For the text-containing cell, return its midpoint in [x, y] coordinate format. 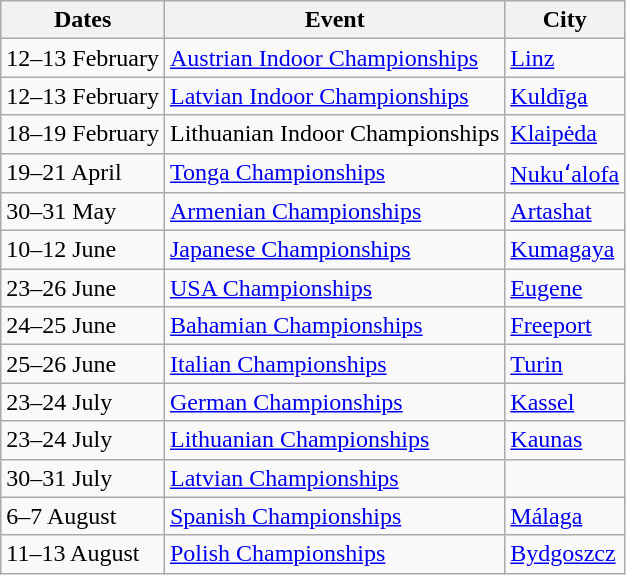
Polish Championships [334, 554]
Kassel [565, 402]
Linz [565, 58]
Málaga [565, 516]
10–12 June [83, 250]
18–19 February [83, 134]
Latvian Championships [334, 478]
Kaunas [565, 440]
Bahamian Championships [334, 326]
23–26 June [83, 288]
11–13 August [83, 554]
Bydgoszcz [565, 554]
Dates [83, 20]
Italian Championships [334, 364]
Turin [565, 364]
24–25 June [83, 326]
Artashat [565, 212]
Eugene [565, 288]
Freeport [565, 326]
Austrian Indoor Championships [334, 58]
German Championships [334, 402]
Nukuʻalofa [565, 173]
Kuldīga [565, 96]
Lithuanian Indoor Championships [334, 134]
25–26 June [83, 364]
USA Championships [334, 288]
City [565, 20]
Lithuanian Championships [334, 440]
Kumagaya [565, 250]
30–31 May [83, 212]
Tonga Championships [334, 173]
Event [334, 20]
Klaipėda [565, 134]
Japanese Championships [334, 250]
Armenian Championships [334, 212]
30–31 July [83, 478]
Latvian Indoor Championships [334, 96]
Spanish Championships [334, 516]
6–7 August [83, 516]
19–21 April [83, 173]
